Return [X, Y] of the center of cell containing provided text 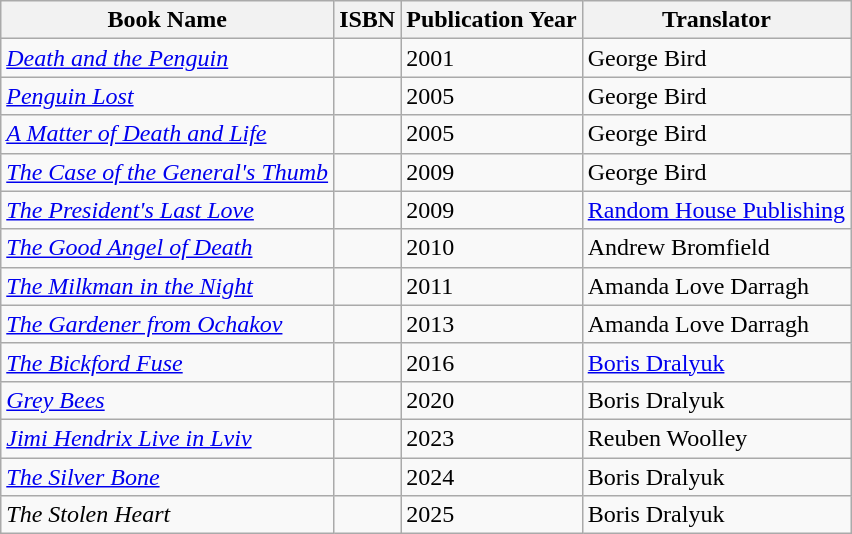
2016 [492, 362]
The Case of the General's Thumb [168, 172]
Death and the Penguin [168, 58]
2020 [492, 400]
The Good Angel of Death [168, 248]
Book Name [168, 20]
Andrew Bromfield [716, 248]
Reuben Woolley [716, 438]
Publication Year [492, 20]
The Milkman in the Night [168, 286]
The President's Last Love [168, 210]
2025 [492, 515]
Grey Bees [168, 400]
The Gardener from Ochakov [168, 324]
2013 [492, 324]
2010 [492, 248]
2024 [492, 477]
Random House Publishing [716, 210]
Jimi Hendrix Live in Lviv [168, 438]
2011 [492, 286]
Penguin Lost [168, 96]
2023 [492, 438]
ISBN [368, 20]
The Silver Bone [168, 477]
A Matter of Death and Life [168, 134]
2001 [492, 58]
The Stolen Heart [168, 515]
The Bickford Fuse [168, 362]
Translator [716, 20]
